Scan for the cell matching the given text and deliver its [X, Y] coordinate at center. 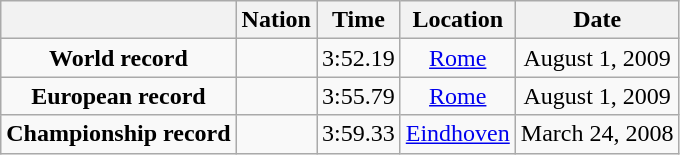
European record [118, 96]
Location [458, 20]
Eindhoven [458, 134]
3:59.33 [358, 134]
Time [358, 20]
Championship record [118, 134]
3:52.19 [358, 58]
Date [597, 20]
March 24, 2008 [597, 134]
Nation [276, 20]
3:55.79 [358, 96]
World record [118, 58]
